Identify which cell holds the provided text, then report its [x, y] central coordinate. 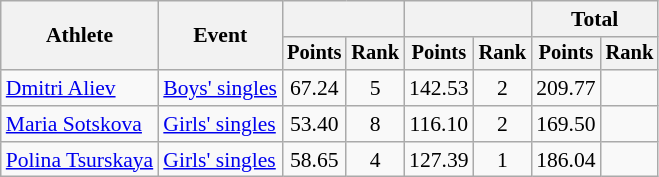
Dmitri Aliev [80, 88]
Girls' singles [220, 124]
8 [375, 124]
53.40 [314, 124]
67.24 [314, 88]
5 [375, 88]
Athlete [80, 36]
Maria Sotskova [80, 124]
Boys' singles [220, 88]
116.10 [438, 124]
Total [594, 19]
142.53 [438, 88]
169.50 [566, 124]
Event [220, 36]
209.77 [566, 88]
